Locate the cell with the specified text and output its (X, Y) center coordinate. 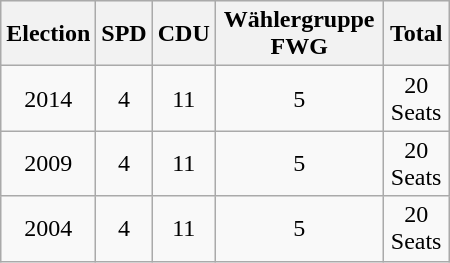
CDU (184, 34)
Total (416, 34)
2014 (48, 98)
Election (48, 34)
Wählergruppe FWG (299, 34)
SPD (124, 34)
2009 (48, 164)
2004 (48, 228)
